Capture the cell that displays the provided text and extract its (x, y) central coordinate. 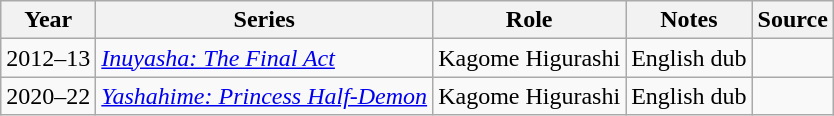
Year (48, 20)
2020–22 (48, 96)
Yashahime: Princess Half-Demon (264, 96)
Role (530, 20)
Series (264, 20)
Inuyasha: The Final Act (264, 58)
2012–13 (48, 58)
Source (792, 20)
Notes (689, 20)
